Capture the cell that displays the provided text and extract its (X, Y) central coordinate. 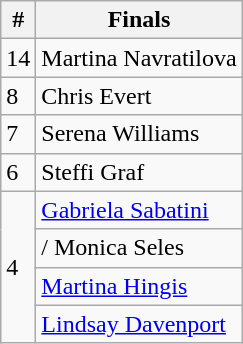
/ Monica Seles (139, 248)
Martina Hingis (139, 286)
Serena Williams (139, 134)
7 (18, 134)
8 (18, 96)
Lindsay Davenport (139, 324)
Gabriela Sabatini (139, 210)
Martina Navratilova (139, 58)
4 (18, 267)
Steffi Graf (139, 172)
6 (18, 172)
Finals (139, 20)
Chris Evert (139, 96)
# (18, 20)
14 (18, 58)
